Search for the cell housing the specified text and yield its [X, Y] center coordinate. 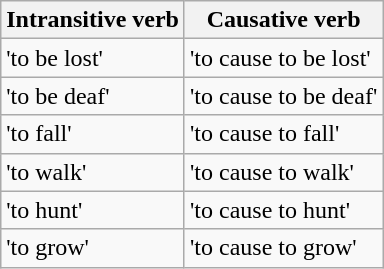
'to fall' [93, 134]
'to be lost' [93, 58]
'to grow' [93, 248]
'to cause to be lost' [283, 58]
'to cause to fall' [283, 134]
'to cause to be deaf' [283, 96]
'to hunt' [93, 210]
'to cause to grow' [283, 248]
Intransitive verb [93, 20]
'to cause to hunt' [283, 210]
Causative verb [283, 20]
'to walk' [93, 172]
'to cause to walk' [283, 172]
'to be deaf' [93, 96]
